Detect which cell encompasses the target text, then output its [X, Y] center coordinate. 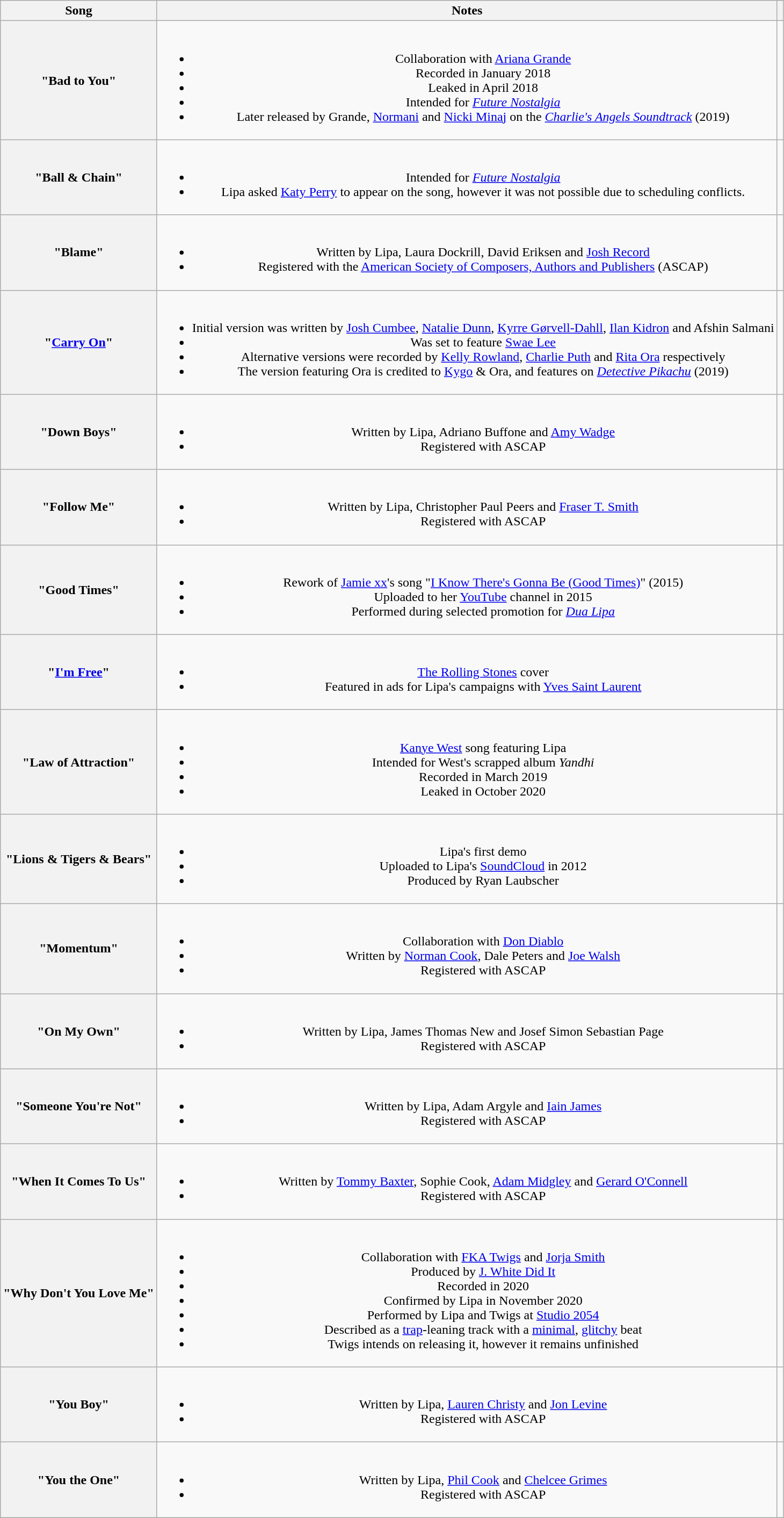
The Rolling Stones coverFeatured in ads for Lipa's campaigns with Yves Saint Laurent [467, 672]
"Bad to You" [78, 81]
Lipa's first demoUploaded to Lipa's SoundCloud in 2012Produced by Ryan Laubscher [467, 858]
"Down Boys" [78, 432]
Notes [467, 11]
Written by Lipa, Christopher Paul Peers and Fraser T. SmithRegistered with ASCAP [467, 507]
Written by Lipa, James Thomas New and Josef Simon Sebastian PageRegistered with ASCAP [467, 1031]
"Someone You're Not" [78, 1107]
"Lions & Tigers & Bears" [78, 858]
Written by Lipa, Phil Cook and Chelcee GrimesRegistered with ASCAP [467, 1480]
Collaboration with Don DiabloWritten by Norman Cook, Dale Peters and Joe WalshRegistered with ASCAP [467, 949]
"Law of Attraction" [78, 762]
Written by Lipa, Adam Argyle and Iain JamesRegistered with ASCAP [467, 1107]
"Blame" [78, 252]
"You the One" [78, 1480]
Song [78, 11]
"Why Don't You Love Me" [78, 1293]
"Good Times" [78, 590]
"Follow Me" [78, 507]
Written by Lipa, Lauren Christy and Jon LevineRegistered with ASCAP [467, 1405]
Written by Lipa, Laura Dockrill, David Eriksen and Josh RecordRegistered with the American Society of Composers, Authors and Publishers (ASCAP) [467, 252]
"Carry On" [78, 342]
Intended for Future NostalgiaLipa asked Katy Perry to appear on the song, however it was not possible due to scheduling conflicts. [467, 177]
Written by Tommy Baxter, Sophie Cook, Adam Midgley and Gerard O'ConnellRegistered with ASCAP [467, 1182]
"I'm Free" [78, 672]
"Ball & Chain" [78, 177]
Kanye West song featuring LipaIntended for West's scrapped album YandhiRecorded in March 2019Leaked in October 2020 [467, 762]
"You Boy" [78, 1405]
"Momentum" [78, 949]
"When It Comes To Us" [78, 1182]
Written by Lipa, Adriano Buffone and Amy WadgeRegistered with ASCAP [467, 432]
"On My Own" [78, 1031]
